Pinpoint the cell where the given text exists, returning its [x, y] midpoint coordinate. 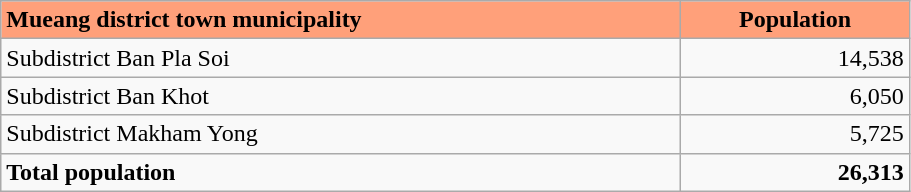
Population [795, 20]
26,313 [795, 172]
6,050 [795, 96]
5,725 [795, 134]
Subdistrict Ban Khot [341, 96]
Subdistrict Ban Pla Soi [341, 58]
Mueang district town municipality [341, 20]
Subdistrict Makham Yong [341, 134]
14,538 [795, 58]
Total population [341, 172]
